Return the (X, Y) coordinate for the center point of the cell that contains the specified text.  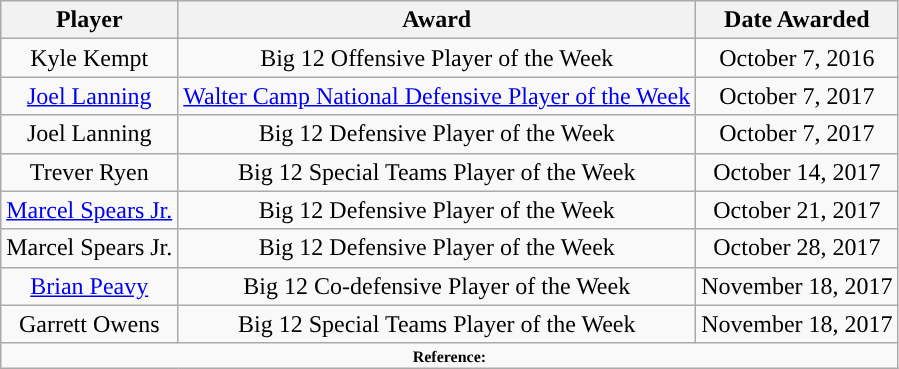
Player (90, 20)
Kyle Kempt (90, 58)
Garrett Owens (90, 324)
Award (437, 20)
Brian Peavy (90, 286)
Walter Camp National Defensive Player of the Week (437, 96)
October 7, 2016 (797, 58)
October 28, 2017 (797, 248)
Big 12 Co-defensive Player of the Week (437, 286)
October 21, 2017 (797, 210)
Trever Ryen (90, 172)
Date Awarded (797, 20)
October 14, 2017 (797, 172)
Big 12 Offensive Player of the Week (437, 58)
Reference: (450, 355)
